Locate the cell with the specified text and output its [x, y] center coordinate. 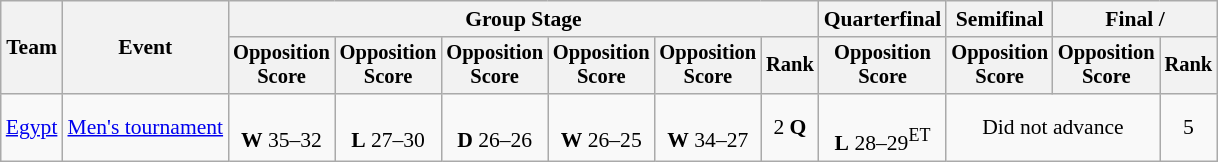
5 [1189, 128]
Event [145, 48]
Did not advance [1052, 128]
W 34–27 [708, 128]
D 26–26 [494, 128]
L 27–30 [388, 128]
L 28–29ET [883, 128]
W 35–32 [282, 128]
Group Stage [524, 19]
Quarterfinal [883, 19]
Egypt [32, 128]
Semifinal [1000, 19]
Final / [1135, 19]
2 Q [790, 128]
W 26–25 [602, 128]
Men's tournament [145, 128]
Team [32, 48]
